Search for the cell housing the specified text and yield its [x, y] center coordinate. 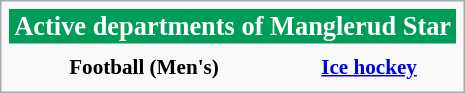
Football (Men's) [144, 66]
Active departments of Manglerud Star [232, 26]
Ice hockey [369, 66]
